Scan for the cell matching the given text and deliver its [X, Y] coordinate at center. 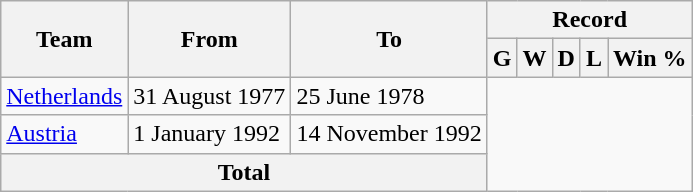
31 August 1977 [210, 96]
Record [590, 20]
L [594, 58]
14 November 1992 [389, 134]
1 January 1992 [210, 134]
W [534, 58]
D [566, 58]
Team [64, 39]
Austria [64, 134]
From [210, 39]
Netherlands [64, 96]
Total [244, 172]
To [389, 39]
25 June 1978 [389, 96]
Win % [650, 58]
G [502, 58]
